Return the [x, y] coordinate for the center point of the cell that contains the specified text.  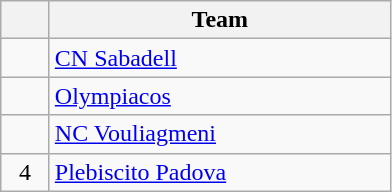
Plebiscito Padova [220, 172]
CN Sabadell [220, 58]
4 [26, 172]
Olympiacos [220, 96]
Team [220, 20]
NC Vouliagmeni [220, 134]
